Pinpoint the cell where the given text exists, returning its (x, y) midpoint coordinate. 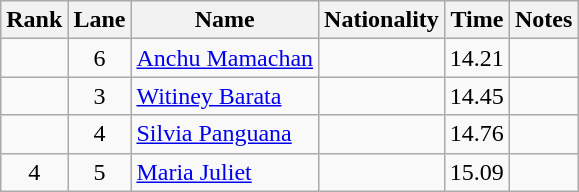
3 (100, 96)
Rank (34, 20)
Anchu Mamachan (225, 58)
14.76 (476, 134)
14.45 (476, 96)
Notes (543, 20)
Time (476, 20)
5 (100, 172)
Nationality (382, 20)
Name (225, 20)
Witiney Barata (225, 96)
6 (100, 58)
Lane (100, 20)
Maria Juliet (225, 172)
15.09 (476, 172)
Silvia Panguana (225, 134)
14.21 (476, 58)
